Determine the (X, Y) coordinate at the center of the cell enclosing the given text.  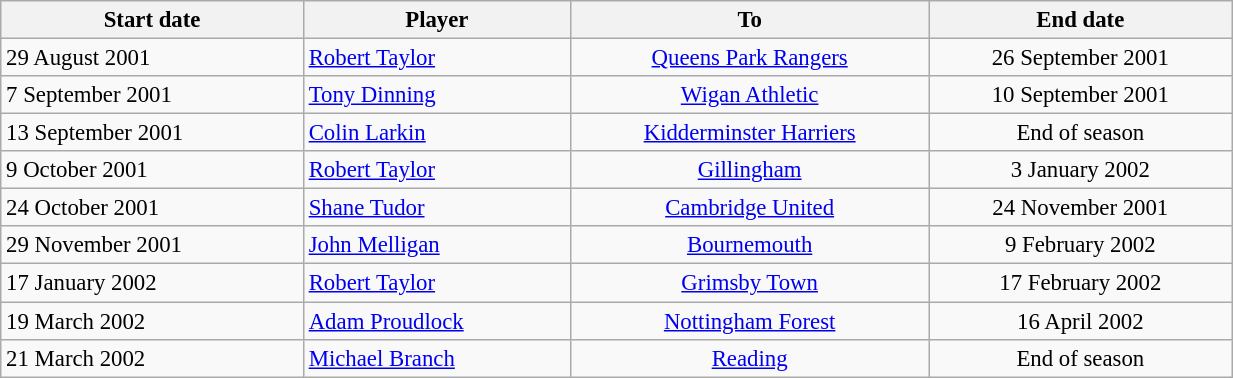
24 November 2001 (1080, 208)
29 August 2001 (152, 58)
Gillingham (750, 170)
29 November 2001 (152, 245)
13 September 2001 (152, 133)
Queens Park Rangers (750, 58)
26 September 2001 (1080, 58)
16 April 2002 (1080, 321)
Nottingham Forest (750, 321)
24 October 2001 (152, 208)
10 September 2001 (1080, 95)
17 February 2002 (1080, 283)
Cambridge United (750, 208)
To (750, 20)
Michael Branch (436, 358)
9 February 2002 (1080, 245)
21 March 2002 (152, 358)
John Melligan (436, 245)
Wigan Athletic (750, 95)
3 January 2002 (1080, 170)
Start date (152, 20)
Player (436, 20)
Grimsby Town (750, 283)
Bournemouth (750, 245)
Tony Dinning (436, 95)
Reading (750, 358)
Adam Proudlock (436, 321)
9 October 2001 (152, 170)
7 September 2001 (152, 95)
17 January 2002 (152, 283)
End date (1080, 20)
19 March 2002 (152, 321)
Shane Tudor (436, 208)
Kidderminster Harriers (750, 133)
Colin Larkin (436, 133)
